Scan for the cell matching the given text and deliver its (x, y) coordinate at center. 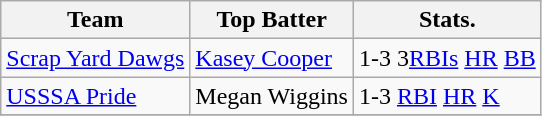
Scrap Yard Dawgs (96, 58)
1-3 3RBIs HR BB (447, 58)
Kasey Cooper (272, 58)
1-3 RBI HR K (447, 96)
Top Batter (272, 20)
USSSA Pride (96, 96)
Stats. (447, 20)
Megan Wiggins (272, 96)
Team (96, 20)
